Search for the cell housing the specified text and yield its [x, y] center coordinate. 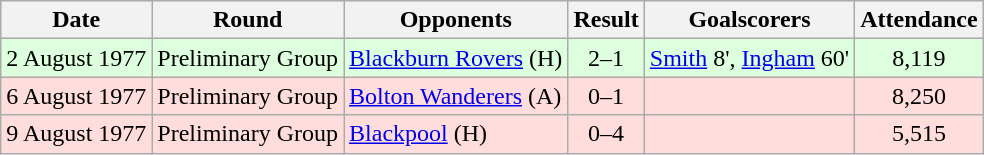
Smith 8', Ingham 60' [749, 58]
8,119 [919, 58]
8,250 [919, 96]
Bolton Wanderers (A) [456, 96]
Blackburn Rovers (H) [456, 58]
2–1 [606, 58]
Goalscorers [749, 20]
2 August 1977 [76, 58]
Date [76, 20]
Opponents [456, 20]
9 August 1977 [76, 134]
Blackpool (H) [456, 134]
Attendance [919, 20]
Result [606, 20]
5,515 [919, 134]
6 August 1977 [76, 96]
0–1 [606, 96]
0–4 [606, 134]
Round [248, 20]
